Detect which cell encompasses the target text, then output its [X, Y] center coordinate. 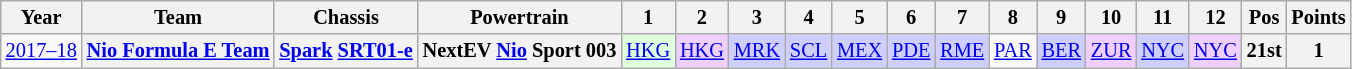
Spark SRT01-e [346, 51]
8 [1012, 17]
11 [1162, 17]
6 [911, 17]
PDE [911, 51]
12 [1216, 17]
Points [1319, 17]
4 [808, 17]
3 [757, 17]
NextEV Nio Sport 003 [520, 51]
Chassis [346, 17]
PAR [1012, 51]
5 [860, 17]
ZUR [1111, 51]
BER [1062, 51]
Nio Formula E Team [178, 51]
Year [42, 17]
7 [962, 17]
9 [1062, 17]
10 [1111, 17]
MRK [757, 51]
Pos [1264, 17]
Powertrain [520, 17]
21st [1264, 51]
SCL [808, 51]
RME [962, 51]
MEX [860, 51]
Team [178, 17]
2017–18 [42, 51]
2 [702, 17]
